Capture the cell that displays the provided text and extract its (X, Y) central coordinate. 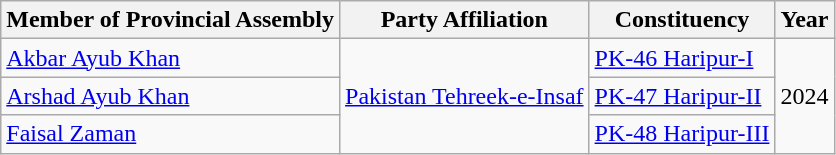
Akbar Ayub Khan (170, 58)
2024 (804, 96)
Year (804, 20)
PK-47 Haripur-II (682, 96)
Party Affiliation (465, 20)
Member of Provincial Assembly (170, 20)
Pakistan Tehreek-e-Insaf (465, 96)
Constituency (682, 20)
Faisal Zaman (170, 134)
PK-46 Haripur-I (682, 58)
Arshad Ayub Khan (170, 96)
PK-48 Haripur-III (682, 134)
